Provide the (X, Y) coordinate of the cell's center where the given text is located.  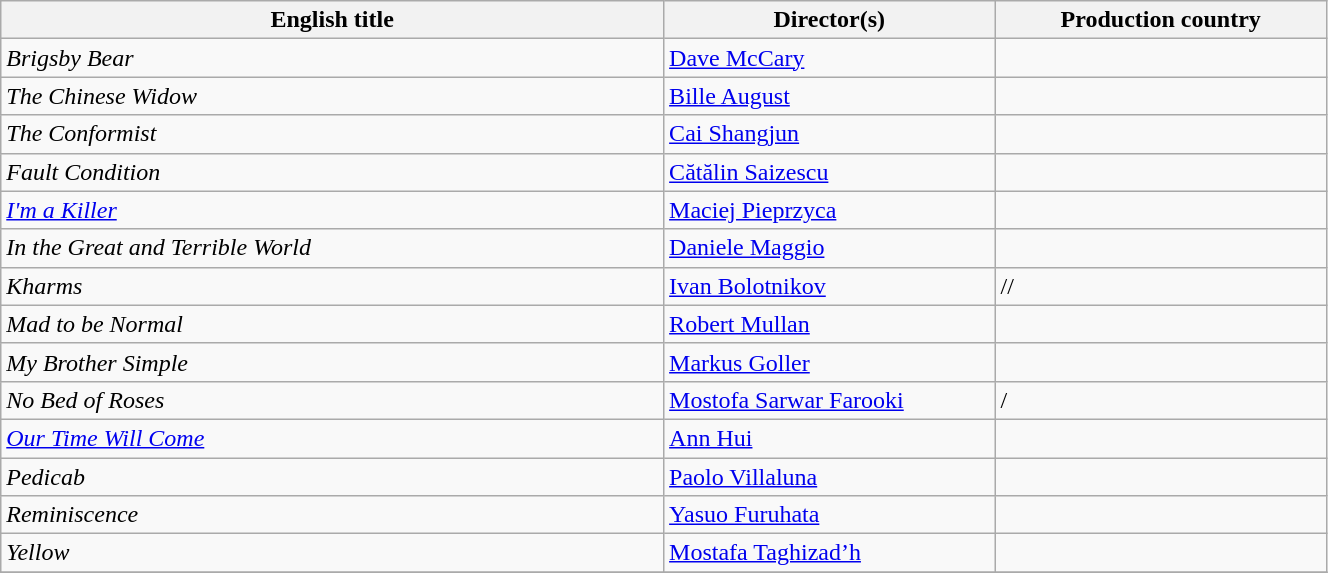
No Bed of Roses (332, 400)
Maciej Pieprzyca (830, 210)
My Brother Simple (332, 362)
English title (332, 20)
The Chinese Widow (332, 96)
I'm a Killer (332, 210)
Daniele Maggio (830, 248)
Yellow (332, 553)
Kharms (332, 286)
Director(s) (830, 20)
Cătălin Saizescu (830, 172)
Reminiscence (332, 515)
Paolo Villaluna (830, 477)
Dave McCary (830, 58)
Yasuo Furuhata (830, 515)
Fault Condition (332, 172)
In the Great and Terrible World (332, 248)
Cai Shangjun (830, 134)
Production country (1160, 20)
The Conformist (332, 134)
Ivan Bolotnikov (830, 286)
Bille August (830, 96)
/ (1160, 400)
Robert Mullan (830, 324)
Mad to be Normal (332, 324)
Mostafa Taghizad’h (830, 553)
Our Time Will Come (332, 438)
Pedicab (332, 477)
Ann Hui (830, 438)
Markus Goller (830, 362)
Brigsby Bear (332, 58)
// (1160, 286)
Mostofa Sarwar Farooki (830, 400)
